Determine the (x, y) coordinate at the center of the cell enclosing the given text.  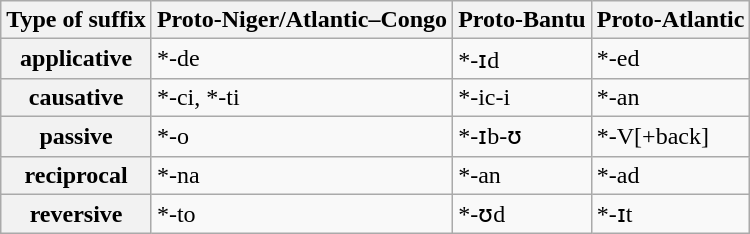
passive (76, 136)
causative (76, 97)
*-ci, *-ti (302, 97)
reciprocal (76, 175)
*-ad (670, 175)
Proto-Atlantic (670, 20)
*-ɪt (670, 214)
*-ɪb-ʊ (522, 136)
*-o (302, 136)
reversive (76, 214)
*-ed (670, 59)
*-V[+back] (670, 136)
*-ic-i (522, 97)
applicative (76, 59)
Proto-Niger/Atlantic–Congo (302, 20)
*-na (302, 175)
*-to (302, 214)
*-ɪd (522, 59)
*-de (302, 59)
*-ʊd (522, 214)
Proto-Bantu (522, 20)
Type of suffix (76, 20)
